Provide the [X, Y] coordinate of the cell's center where the given text is located.  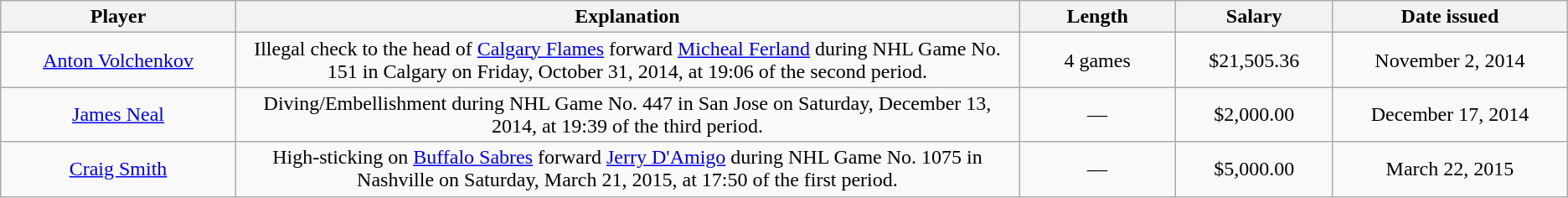
Date issued [1451, 17]
Explanation [627, 17]
December 17, 2014 [1451, 114]
March 22, 2015 [1451, 169]
Salary [1255, 17]
Anton Volchenkov [119, 60]
James Neal [119, 114]
$21,505.36 [1255, 60]
Length [1097, 17]
November 2, 2014 [1451, 60]
Diving/Embellishment during NHL Game No. 447 in San Jose on Saturday, December 13, 2014, at 19:39 of the third period. [627, 114]
$2,000.00 [1255, 114]
4 games [1097, 60]
$5,000.00 [1255, 169]
Player [119, 17]
Craig Smith [119, 169]
